Identify which cell holds the provided text, then report its [x, y] central coordinate. 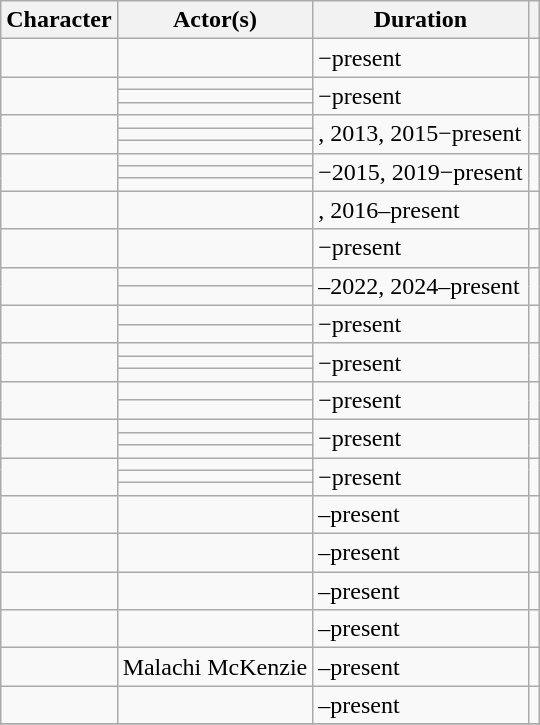
Actor(s) [215, 20]
, 2013, 2015−present [420, 134]
Character [59, 20]
−2015, 2019−present [420, 172]
Malachi McKenzie [215, 667]
Duration [420, 20]
–2022, 2024–present [420, 286]
, 2016–present [420, 210]
